Search for the cell housing the specified text and yield its (X, Y) center coordinate. 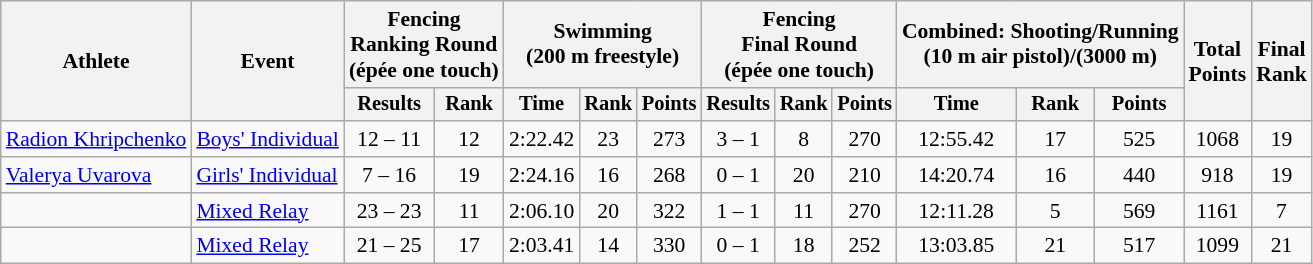
14 (608, 246)
1161 (1218, 211)
TotalPoints (1218, 61)
273 (669, 139)
13:03.85 (956, 246)
12 – 11 (389, 139)
FencingFinal Round(épée one touch) (799, 44)
12:11.28 (956, 211)
252 (864, 246)
1099 (1218, 246)
918 (1218, 175)
Radion Khripchenko (96, 139)
330 (669, 246)
569 (1140, 211)
2:06.10 (542, 211)
12:55.42 (956, 139)
12 (469, 139)
Swimming(200 m freestyle) (602, 44)
23 – 23 (389, 211)
Valerya Uvarova (96, 175)
517 (1140, 246)
3 – 1 (738, 139)
Combined: Shooting/Running(10 m air pistol)/(3000 m) (1040, 44)
2:03.41 (542, 246)
Girls' Individual (268, 175)
14:20.74 (956, 175)
1068 (1218, 139)
525 (1140, 139)
7 (1282, 211)
8 (804, 139)
Athlete (96, 61)
2:24.16 (542, 175)
1 – 1 (738, 211)
23 (608, 139)
18 (804, 246)
2:22.42 (542, 139)
440 (1140, 175)
FinalRank (1282, 61)
FencingRanking Round(épée one touch) (424, 44)
322 (669, 211)
7 – 16 (389, 175)
5 (1056, 211)
268 (669, 175)
Event (268, 61)
210 (864, 175)
Boys' Individual (268, 139)
21 – 25 (389, 246)
